Identify which cell holds the provided text, then report its [X, Y] central coordinate. 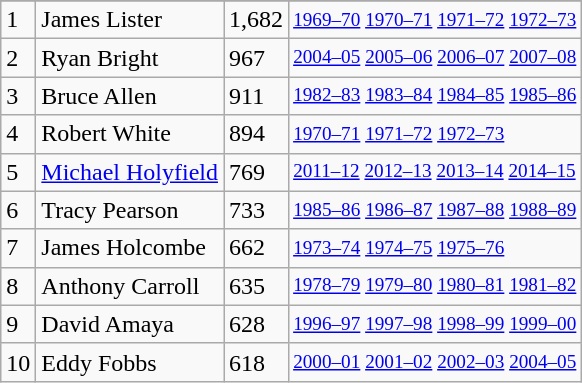
James Holcombe [130, 248]
894 [256, 134]
James Lister [130, 20]
733 [256, 210]
Robert White [130, 134]
Michael Holyfield [130, 172]
911 [256, 96]
Bruce Allen [130, 96]
10 [18, 362]
662 [256, 248]
2004–05 2005–06 2006–07 2007–08 [435, 58]
1 [18, 20]
4 [18, 134]
8 [18, 286]
Eddy Fobbs [130, 362]
6 [18, 210]
967 [256, 58]
1996–97 1997–98 1998–99 1999–00 [435, 324]
1973–74 1974–75 1975–76 [435, 248]
2 [18, 58]
5 [18, 172]
1982–83 1983–84 1984–85 1985–86 [435, 96]
1,682 [256, 20]
628 [256, 324]
Anthony Carroll [130, 286]
Tracy Pearson [130, 210]
2011–12 2012–13 2013–14 2014–15 [435, 172]
David Amaya [130, 324]
1969–70 1970–71 1971–72 1972–73 [435, 20]
1985–86 1986–87 1987–88 1988–89 [435, 210]
635 [256, 286]
618 [256, 362]
7 [18, 248]
1970–71 1971–72 1972–73 [435, 134]
769 [256, 172]
1978–79 1979–80 1980–81 1981–82 [435, 286]
2000–01 2001–02 2002–03 2004–05 [435, 362]
Ryan Bright [130, 58]
9 [18, 324]
3 [18, 96]
